Return the [X, Y] coordinate for the center point of the cell that contains the specified text.  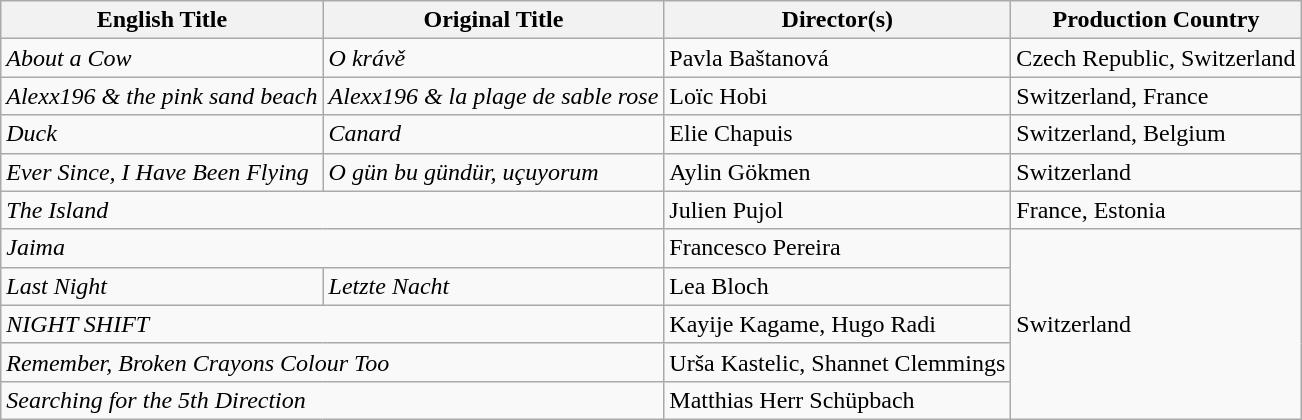
Pavla Baštanová [838, 58]
Francesco Pereira [838, 248]
Urša Kastelic, Shannet Clemmings [838, 362]
Last Night [162, 286]
Aylin Gökmen [838, 172]
Czech Republic, Switzerland [1156, 58]
Switzerland, France [1156, 96]
Remember, Broken Crayons Colour Too [332, 362]
NIGHT SHIFT [332, 324]
Alexx196 & the pink sand beach [162, 96]
Julien Pujol [838, 210]
France, Estonia [1156, 210]
O gün bu gündür, uçuyorum [494, 172]
English Title [162, 20]
Alexx196 & la plage de sable rose [494, 96]
Director(s) [838, 20]
Searching for the 5th Direction [332, 400]
Lea Bloch [838, 286]
Kayije Kagame, Hugo Radi [838, 324]
Matthias Herr Schüpbach [838, 400]
Elie Chapuis [838, 134]
O krávě [494, 58]
The Island [332, 210]
About a Cow [162, 58]
Canard [494, 134]
Production Country [1156, 20]
Letzte Nacht [494, 286]
Switzerland, Belgium [1156, 134]
Ever Since, I Have Been Flying [162, 172]
Loïc Hobi [838, 96]
Jaima [332, 248]
Duck [162, 134]
Original Title [494, 20]
